Pinpoint the cell where the given text exists, returning its (x, y) midpoint coordinate. 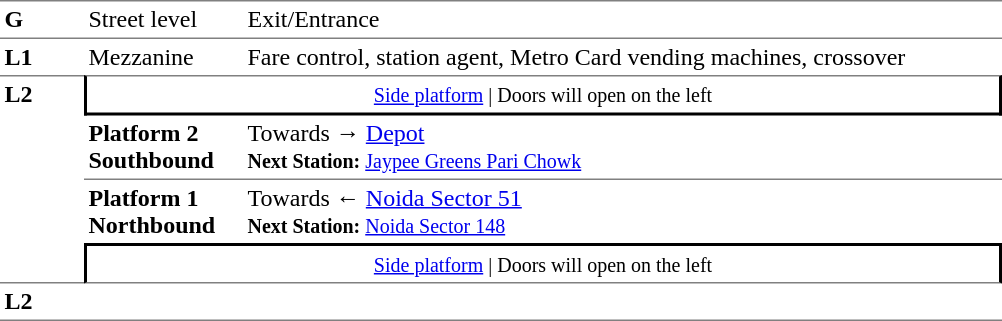
Towards ← Noida Sector 51Next Station: Noida Sector 148 (622, 212)
Fare control, station agent, Metro Card vending machines, crossover (622, 57)
Platform 1Northbound (164, 212)
L1 (42, 57)
Street level (164, 20)
Mezzanine (164, 57)
G (42, 20)
Towards → DepotNext Station: Jaypee Greens Pari Chowk (622, 148)
L2 (42, 179)
Platform 2Southbound (164, 148)
Exit/Entrance (622, 20)
